Scan for the cell matching the given text and deliver its [x, y] coordinate at center. 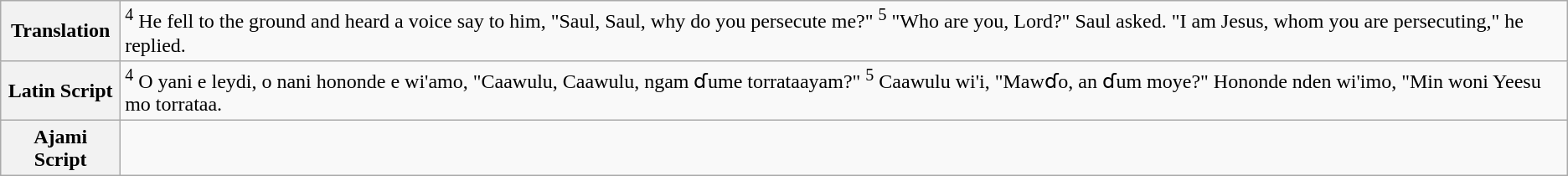
Latin Script [60, 91]
Ajami Script [60, 148]
Translation [60, 31]
